Pinpoint the cell where the given text exists, returning its [x, y] midpoint coordinate. 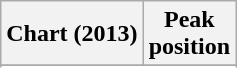
Peakposition [189, 34]
Chart (2013) [72, 34]
